Return [X, Y] of the center of cell containing provided text 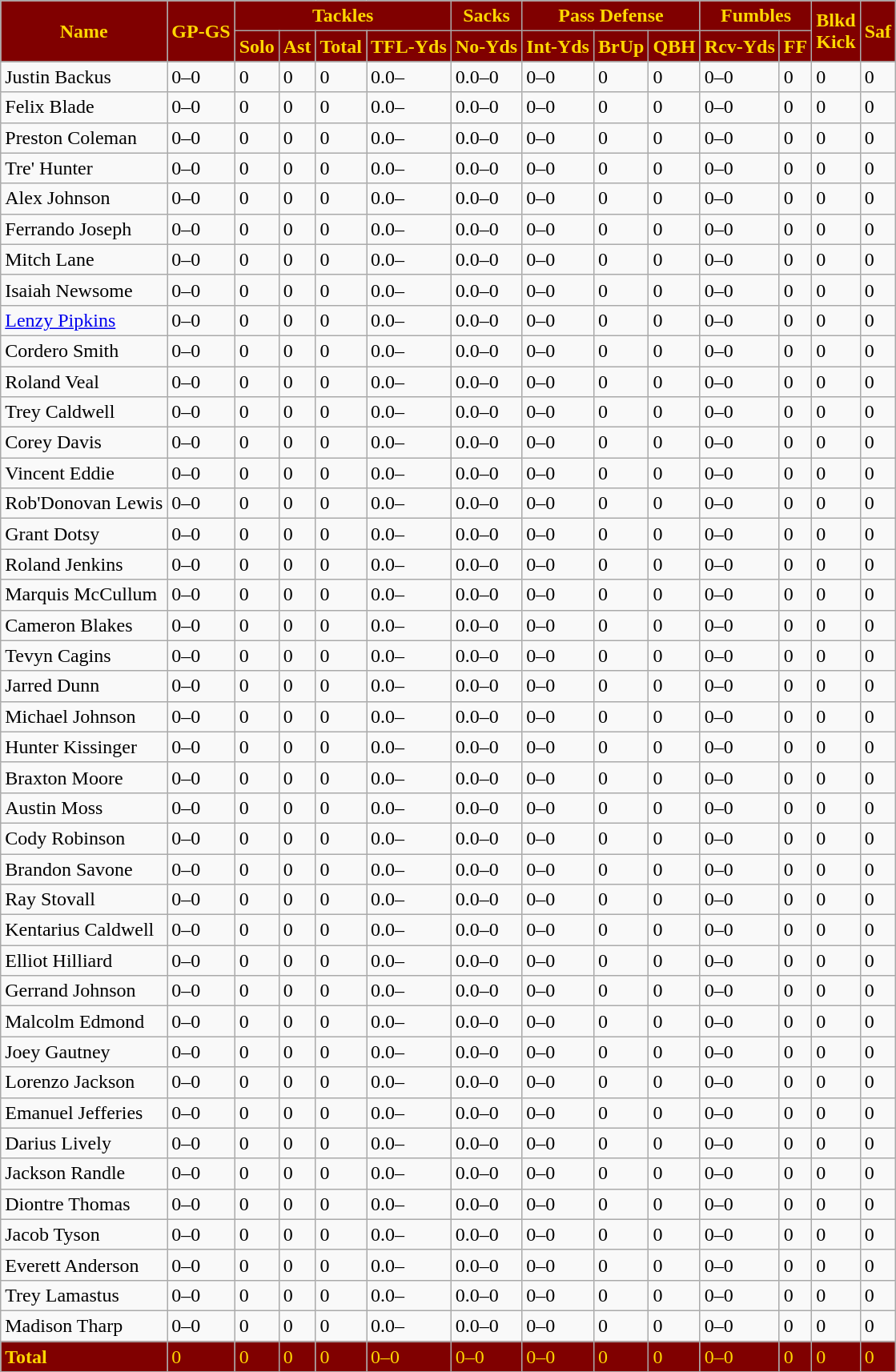
Felix Blade [84, 107]
Ferrando Joseph [84, 229]
Saf [878, 31]
Preston Coleman [84, 138]
Michael Johnson [84, 716]
Tre' Hunter [84, 168]
Brandon Savone [84, 869]
BlkdKick [836, 31]
Corey Davis [84, 443]
Madison Tharp [84, 1326]
Tackles [343, 16]
Tevyn Cagins [84, 656]
Pass Defense [612, 16]
Emanuel Jefferies [84, 1113]
Marquis McCullum [84, 595]
Name [84, 31]
Lenzy Pipkins [84, 320]
Sacks [486, 16]
Rcv-Yds [740, 46]
Vincent Eddie [84, 473]
Kentarius Caldwell [84, 930]
Austin Moss [84, 808]
Malcolm Edmond [84, 1021]
Elliot Hilliard [84, 961]
Everett Anderson [84, 1265]
Justin Backus [84, 77]
Trey Caldwell [84, 412]
Joey Gautney [84, 1052]
Roland Jenkins [84, 564]
Gerrand Johnson [84, 991]
Cody Robinson [84, 838]
Diontre Thomas [84, 1204]
Solo [256, 46]
Alex Johnson [84, 199]
Jacob Tyson [84, 1234]
Jarred Dunn [84, 686]
No-Yds [486, 46]
QBH [674, 46]
Cameron Blakes [84, 625]
Jackson Randle [84, 1173]
Braxton Moore [84, 777]
Darius Lively [84, 1143]
GP-GS [201, 31]
Hunter Kissinger [84, 747]
BrUp [621, 46]
Cordero Smith [84, 351]
Isaiah Newsome [84, 290]
Ast [297, 46]
Rob'Donovan Lewis [84, 503]
Int-Yds [558, 46]
Trey Lamastus [84, 1295]
Grant Dotsy [84, 534]
TFL-Yds [409, 46]
Ray Stovall [84, 900]
Lorenzo Jackson [84, 1082]
Roland Veal [84, 382]
Mitch Lane [84, 259]
FF [795, 46]
Fumbles [756, 16]
